From the cell containing the given text, extract its center point as [X, Y] coordinate. 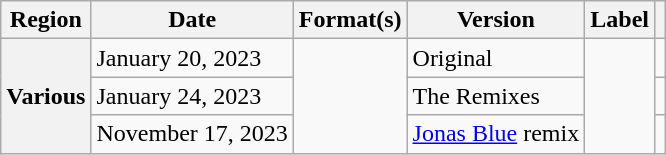
Jonas Blue remix [496, 134]
January 20, 2023 [192, 58]
Format(s) [350, 20]
Various [46, 96]
November 17, 2023 [192, 134]
Label [620, 20]
Version [496, 20]
The Remixes [496, 96]
Original [496, 58]
Date [192, 20]
January 24, 2023 [192, 96]
Region [46, 20]
